Determine the (x, y) coordinate at the center of the cell enclosing the given text.  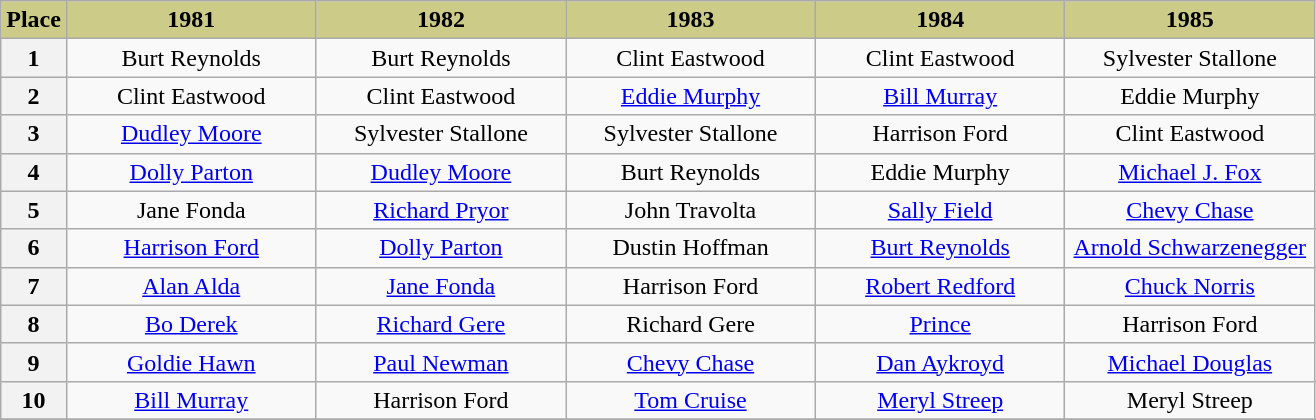
1985 (1190, 20)
2 (34, 96)
Richard Pryor (441, 210)
1982 (441, 20)
Paul Newman (441, 362)
Dustin Hoffman (691, 248)
Robert Redford (940, 286)
Tom Cruise (691, 400)
Michael J. Fox (1190, 172)
Place (34, 20)
9 (34, 362)
5 (34, 210)
1 (34, 58)
Dan Aykroyd (940, 362)
6 (34, 248)
Prince (940, 324)
3 (34, 134)
Goldie Hawn (191, 362)
1981 (191, 20)
Arnold Schwarzenegger (1190, 248)
10 (34, 400)
1983 (691, 20)
Michael Douglas (1190, 362)
8 (34, 324)
Sally Field (940, 210)
Bo Derek (191, 324)
7 (34, 286)
Alan Alda (191, 286)
1984 (940, 20)
Chuck Norris (1190, 286)
4 (34, 172)
John Travolta (691, 210)
